Capture the cell that displays the provided text and extract its [x, y] central coordinate. 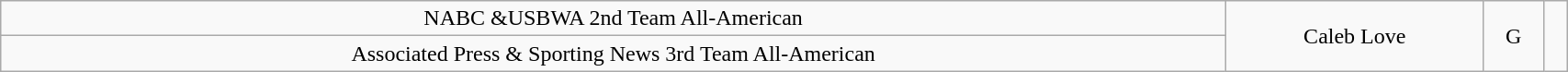
Associated Press & Sporting News 3rd Team All-American [614, 54]
G [1514, 36]
Caleb Love [1354, 36]
NABC &USBWA 2nd Team All-American [614, 18]
